Search for the cell housing the specified text and yield its [X, Y] center coordinate. 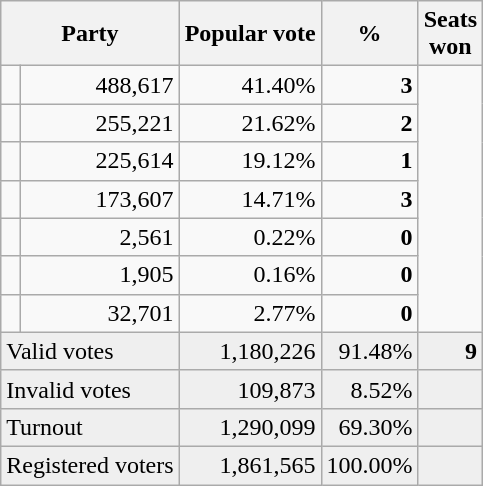
Registered voters [90, 465]
Seatswon [450, 34]
1 [370, 161]
1,290,099 [250, 427]
Invalid votes [90, 389]
2.77% [250, 313]
14.71% [250, 199]
1,180,226 [250, 351]
173,607 [100, 199]
9 [450, 351]
% [370, 34]
32,701 [100, 313]
225,614 [100, 161]
69.30% [370, 427]
0.22% [250, 237]
21.62% [250, 123]
255,221 [100, 123]
0.16% [250, 275]
1,905 [100, 275]
Party [90, 34]
2,561 [100, 237]
Popular vote [250, 34]
91.48% [370, 351]
Valid votes [90, 351]
100.00% [370, 465]
Turnout [90, 427]
41.40% [250, 85]
8.52% [370, 389]
109,873 [250, 389]
19.12% [250, 161]
2 [370, 123]
488,617 [100, 85]
1,861,565 [250, 465]
